Extract the (X, Y) coordinate from the center of the cell holding the provided text.  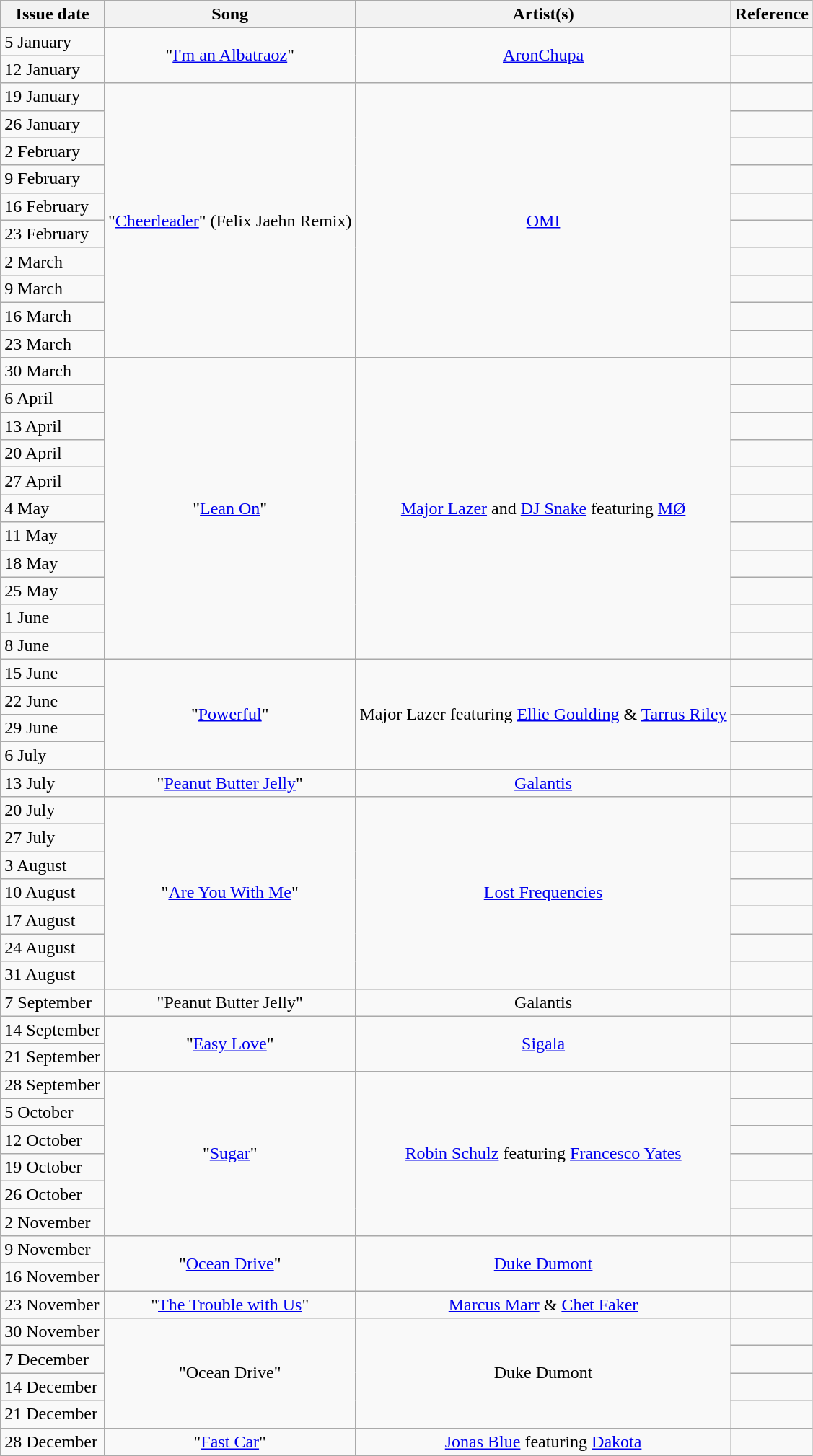
15 June (53, 673)
16 November (53, 1277)
Robin Schulz featuring Francesco Yates (543, 1153)
OMI (543, 221)
AronChupa (543, 56)
19 October (53, 1167)
21 September (53, 1057)
Major Lazer featuring Ellie Goulding & Tarrus Riley (543, 714)
23 March (53, 344)
2 November (53, 1222)
12 January (53, 69)
23 November (53, 1305)
22 June (53, 700)
28 December (53, 1442)
21 December (53, 1414)
2 March (53, 261)
26 January (53, 124)
Song (229, 14)
26 October (53, 1194)
7 September (53, 1002)
31 August (53, 975)
"Lean On" (229, 509)
Reference (772, 14)
12 October (53, 1139)
6 July (53, 755)
17 August (53, 920)
14 September (53, 1030)
19 January (53, 97)
27 July (53, 838)
9 March (53, 288)
25 May (53, 591)
14 December (53, 1387)
20 July (53, 811)
Lost Frequencies (543, 893)
"The Trouble with Us" (229, 1305)
18 May (53, 563)
23 February (53, 234)
"Fast Car" (229, 1442)
2 February (53, 151)
16 February (53, 206)
8 June (53, 645)
Artist(s) (543, 14)
9 November (53, 1250)
Jonas Blue featuring Dakota (543, 1442)
7 December (53, 1359)
"Sugar" (229, 1153)
16 March (53, 316)
27 April (53, 481)
20 April (53, 454)
24 August (53, 948)
11 May (53, 536)
"Powerful" (229, 714)
28 September (53, 1085)
3 August (53, 865)
29 June (53, 728)
Major Lazer and DJ Snake featuring MØ (543, 509)
13 July (53, 782)
6 April (53, 399)
Sigala (543, 1044)
13 April (53, 426)
Issue date (53, 14)
5 January (53, 42)
"Easy Love" (229, 1044)
"Cheerleader" (Felix Jaehn Remix) (229, 221)
9 February (53, 179)
4 May (53, 508)
10 August (53, 893)
Marcus Marr & Chet Faker (543, 1305)
5 October (53, 1112)
"I'm an Albatraoz" (229, 56)
1 June (53, 618)
30 November (53, 1332)
30 March (53, 371)
"Are You With Me" (229, 893)
